Pinpoint the cell where the given text exists, returning its (X, Y) midpoint coordinate. 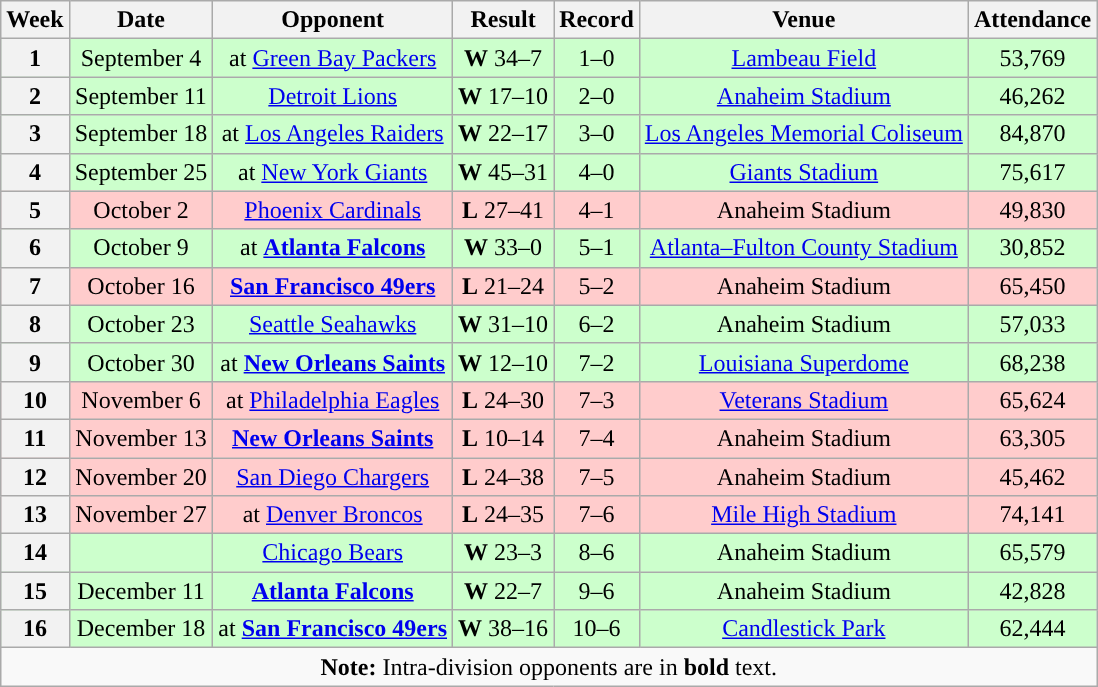
W 34–7 (504, 58)
3–0 (597, 134)
at San Francisco 49ers (333, 629)
84,870 (1032, 134)
Record (597, 20)
L 21–24 (504, 286)
10–6 (597, 629)
6 (35, 248)
Candlestick Park (804, 629)
Giants Stadium (804, 172)
at Denver Broncos (333, 515)
45,462 (1032, 477)
Los Angeles Memorial Coliseum (804, 134)
4–1 (597, 210)
13 (35, 515)
65,579 (1032, 553)
Note: Intra-division opponents are in bold text. (549, 667)
November 13 (141, 438)
October 9 (141, 248)
4–0 (597, 172)
10 (35, 400)
65,624 (1032, 400)
at Green Bay Packers (333, 58)
1–0 (597, 58)
Atlanta Falcons (333, 591)
October 16 (141, 286)
Mile High Stadium (804, 515)
at Los Angeles Raiders (333, 134)
68,238 (1032, 362)
Week (35, 20)
September 25 (141, 172)
W 22–7 (504, 591)
1 (35, 58)
L 24–38 (504, 477)
September 18 (141, 134)
W 38–16 (504, 629)
62,444 (1032, 629)
L 24–35 (504, 515)
Chicago Bears (333, 553)
75,617 (1032, 172)
at New Orleans Saints (333, 362)
Venue (804, 20)
Result (504, 20)
September 11 (141, 96)
7–5 (597, 477)
November 20 (141, 477)
Date (141, 20)
L 10–14 (504, 438)
W 12–10 (504, 362)
16 (35, 629)
Phoenix Cardinals (333, 210)
9 (35, 362)
December 11 (141, 591)
Lambeau Field (804, 58)
San Diego Chargers (333, 477)
5–2 (597, 286)
Opponent (333, 20)
December 18 (141, 629)
6–2 (597, 324)
October 30 (141, 362)
San Francisco 49ers (333, 286)
7–4 (597, 438)
65,450 (1032, 286)
46,262 (1032, 96)
8–6 (597, 553)
Detroit Lions (333, 96)
53,769 (1032, 58)
W 33–0 (504, 248)
7–6 (597, 515)
at Atlanta Falcons (333, 248)
Louisiana Superdome (804, 362)
November 6 (141, 400)
2 (35, 96)
Attendance (1032, 20)
8 (35, 324)
57,033 (1032, 324)
30,852 (1032, 248)
7–2 (597, 362)
November 27 (141, 515)
L 24–30 (504, 400)
7–3 (597, 400)
3 (35, 134)
15 (35, 591)
11 (35, 438)
4 (35, 172)
Seattle Seahawks (333, 324)
Atlanta–Fulton County Stadium (804, 248)
9–6 (597, 591)
74,141 (1032, 515)
W 31–10 (504, 324)
49,830 (1032, 210)
W 22–17 (504, 134)
New Orleans Saints (333, 438)
W 17–10 (504, 96)
12 (35, 477)
5 (35, 210)
October 23 (141, 324)
2–0 (597, 96)
5–1 (597, 248)
W 45–31 (504, 172)
L 27–41 (504, 210)
7 (35, 286)
Veterans Stadium (804, 400)
at New York Giants (333, 172)
42,828 (1032, 591)
October 2 (141, 210)
September 4 (141, 58)
63,305 (1032, 438)
14 (35, 553)
at Philadelphia Eagles (333, 400)
W 23–3 (504, 553)
